Detect which cell encompasses the target text, then output its [X, Y] center coordinate. 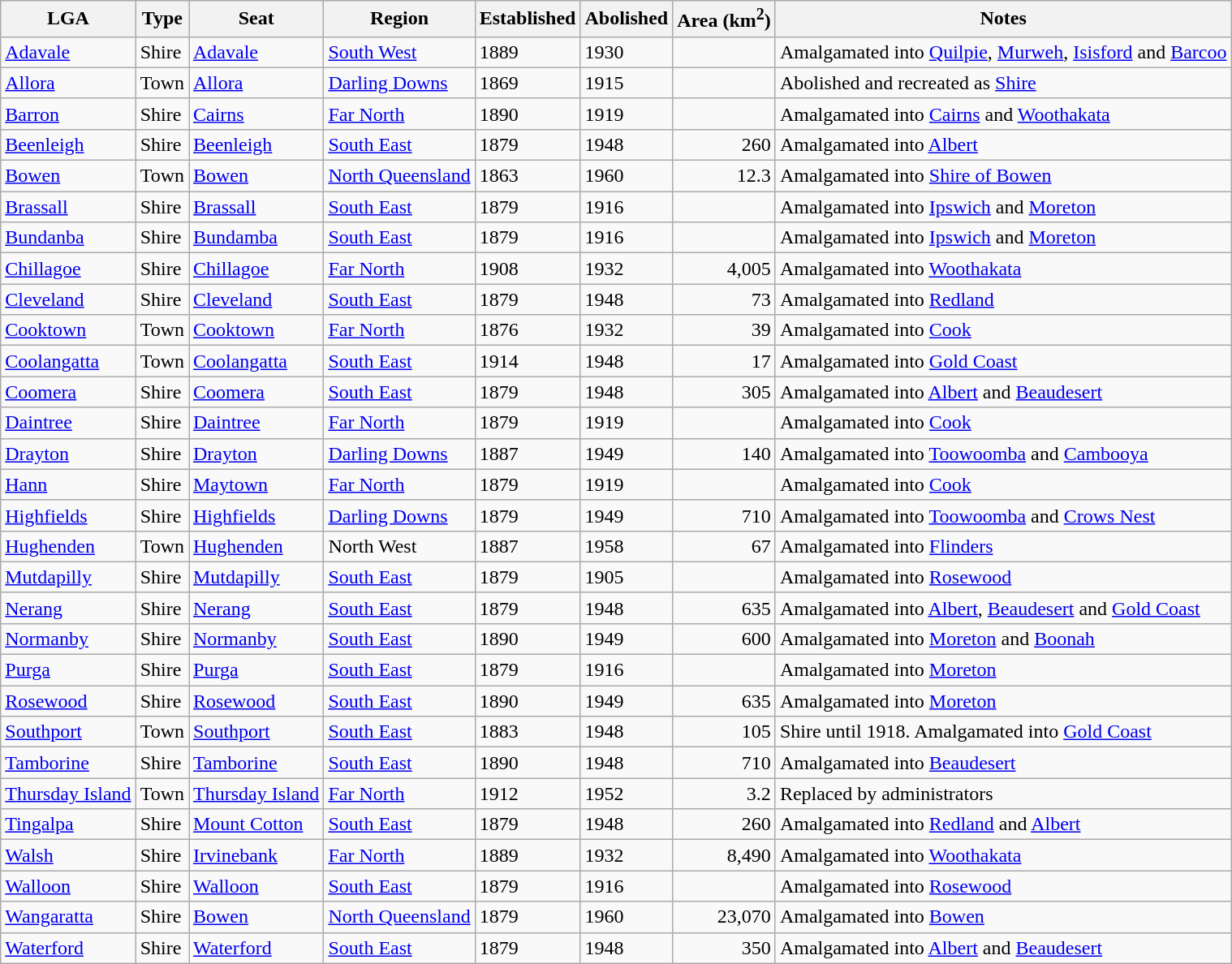
3.2 [724, 794]
350 [724, 948]
Established [528, 19]
1908 [528, 269]
Amalgamated into Flinders [1003, 546]
Notes [1003, 19]
Abolished and recreated as Shire [1003, 83]
Hann [68, 484]
140 [724, 454]
Amalgamated into Cairns and Woothakata [1003, 114]
1905 [627, 577]
1883 [528, 732]
8,490 [724, 855]
23,070 [724, 917]
Area (km2) [724, 19]
Walsh [68, 855]
67 [724, 546]
12.3 [724, 176]
Tingalpa [68, 824]
South West [399, 52]
Type [162, 19]
1915 [627, 83]
600 [724, 639]
Amalgamated into Toowoomba and Crows Nest [1003, 515]
Shire until 1918. Amalgamated into Gold Coast [1003, 732]
Cairns [256, 114]
Barron [68, 114]
1958 [627, 546]
1912 [528, 794]
1869 [528, 83]
Maytown [256, 484]
1876 [528, 330]
LGA [68, 19]
Bundamba [256, 238]
Amalgamated into Bowen [1003, 917]
17 [724, 361]
Amalgamated into Albert, Beaudesert and Gold Coast [1003, 608]
Irvinebank [256, 855]
Amalgamated into Redland and Albert [1003, 824]
39 [724, 330]
North West [399, 546]
73 [724, 299]
Abolished [627, 19]
Amalgamated into Moreton and Boonah [1003, 639]
4,005 [724, 269]
1930 [627, 52]
Amalgamated into Toowoomba and Cambooya [1003, 454]
305 [724, 392]
1914 [528, 361]
Amalgamated into Albert [1003, 144]
Amalgamated into Shire of Bowen [1003, 176]
Amalgamated into Quilpie, Murweh, Isisford and Barcoo [1003, 52]
Amalgamated into Redland [1003, 299]
Mount Cotton [256, 824]
1952 [627, 794]
1863 [528, 176]
Region [399, 19]
Amalgamated into Gold Coast [1003, 361]
Amalgamated into Beaudesert [1003, 763]
105 [724, 732]
Replaced by administrators [1003, 794]
Bundanba [68, 238]
Seat [256, 19]
Wangaratta [68, 917]
